For the text-containing cell, return its midpoint in (X, Y) coordinate format. 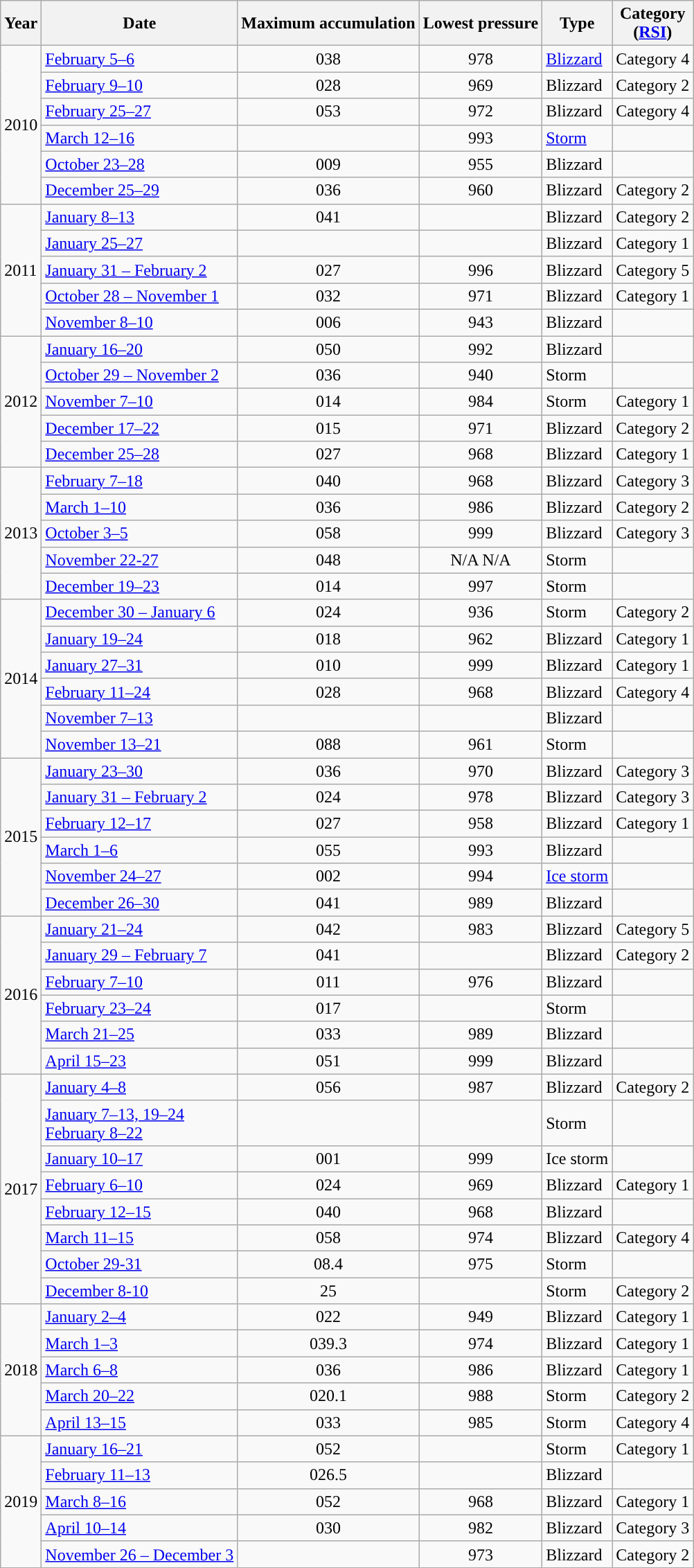
050 (328, 349)
December 8-10 (140, 1291)
038 (328, 59)
Date (140, 24)
N/A N/A (481, 560)
056 (328, 1087)
December 19–23 (140, 586)
055 (328, 850)
March 20–22 (140, 1396)
010 (328, 665)
February 12–17 (140, 824)
25 (328, 1291)
November 22-27 (140, 560)
February 25–27 (140, 112)
017 (328, 1008)
February 12–15 (140, 1212)
January 10–17 (140, 1159)
February 11–13 (140, 1475)
January 16–20 (140, 349)
March 1–6 (140, 850)
2011 (21, 270)
March 12–16 (140, 138)
Year (21, 24)
997 (481, 586)
January 27–31 (140, 665)
2018 (21, 1370)
2016 (21, 995)
988 (481, 1396)
March 8–16 (140, 1501)
042 (328, 929)
January 4–8 (140, 1087)
January 16–21 (140, 1449)
987 (481, 1087)
976 (481, 982)
November 26 – December 3 (140, 1554)
January 7–13, 19–24February 8–22 (140, 1122)
996 (481, 270)
039.3 (328, 1344)
October 29 – November 2 (140, 376)
December 30 – January 6 (140, 613)
February 5–6 (140, 59)
958 (481, 824)
983 (481, 929)
030 (328, 1528)
2014 (21, 678)
972 (481, 112)
December 25–29 (140, 191)
April 13–15 (140, 1422)
January 29 – February 7 (140, 955)
053 (328, 112)
January 19–24 (140, 639)
October 3–5 (140, 534)
960 (481, 191)
December 25–28 (140, 455)
975 (481, 1265)
November 8–10 (140, 322)
2010 (21, 125)
Lowest pressure (481, 24)
018 (328, 639)
006 (328, 322)
051 (328, 1061)
December 26–30 (140, 903)
February 9–10 (140, 85)
2019 (21, 1501)
032 (328, 296)
October 28 – November 1 (140, 296)
994 (481, 877)
March 6–8 (140, 1370)
December 17–22 (140, 428)
022 (328, 1317)
2017 (21, 1189)
November 13–21 (140, 744)
2012 (21, 401)
020.1 (328, 1396)
January 8–13 (140, 217)
October 29-31 (140, 1265)
January 23–30 (140, 771)
Type (578, 24)
2015 (21, 837)
026.5 (328, 1475)
November 7–13 (140, 718)
Maximum accumulation (328, 24)
2013 (21, 534)
940 (481, 376)
982 (481, 1528)
March 1–10 (140, 507)
January 25–27 (140, 243)
970 (481, 771)
943 (481, 322)
936 (481, 613)
November 7–10 (140, 402)
March 21–25 (140, 1034)
009 (328, 164)
015 (328, 428)
October 23–28 (140, 164)
February 7–10 (140, 982)
November 24–27 (140, 877)
Category (RSI) (652, 24)
March 1–3 (140, 1344)
08.4 (328, 1265)
961 (481, 744)
088 (328, 744)
January 2–4 (140, 1317)
January 21–24 (140, 929)
002 (328, 877)
April 10–14 (140, 1528)
April 15–23 (140, 1061)
949 (481, 1317)
985 (481, 1422)
962 (481, 639)
973 (481, 1554)
February 11–24 (140, 691)
March 11–15 (140, 1238)
984 (481, 402)
February 7–18 (140, 481)
992 (481, 349)
February 23–24 (140, 1008)
955 (481, 164)
001 (328, 1159)
048 (328, 560)
February 6–10 (140, 1185)
011 (328, 982)
